For the text-containing cell, return its midpoint in [X, Y] coordinate format. 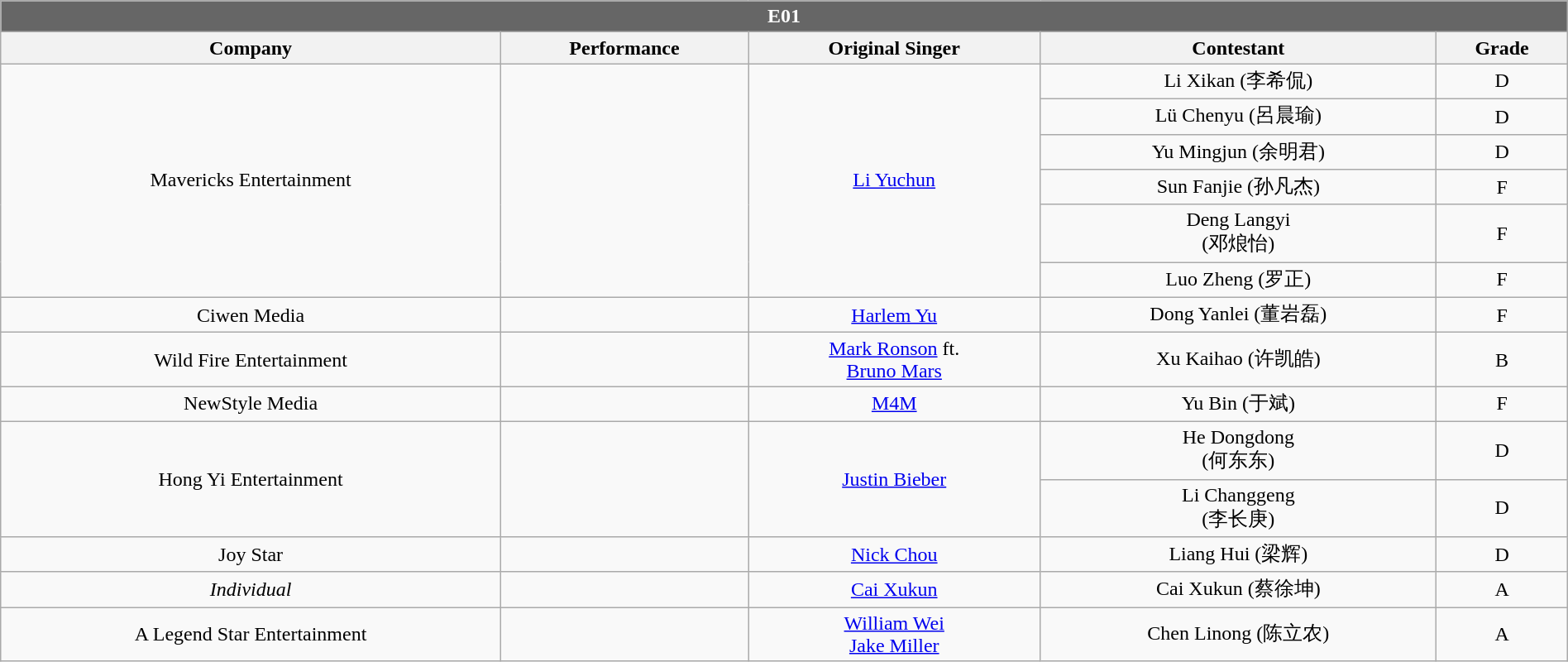
Joy Star [251, 554]
Hong Yi Entertainment [251, 478]
Justin Bieber [895, 478]
Wild Fire Entertainment [251, 359]
NewStyle Media [251, 404]
Mavericks Entertainment [251, 180]
Original Singer [895, 48]
Company [251, 48]
Harlem Yu [895, 314]
Nick Chou [895, 554]
Luo Zheng (罗正) [1239, 280]
Sun Fanjie (孙凡杰) [1239, 187]
Dong Yanlei (董岩磊) [1239, 314]
Li Changgeng(李长庚) [1239, 508]
Individual [251, 589]
Contestant [1239, 48]
Ciwen Media [251, 314]
Liang Hui (梁辉) [1239, 554]
Grade [1502, 48]
Performance [624, 48]
M4M [895, 404]
B [1502, 359]
He Dongdong(何东东) [1239, 450]
Cai Xukun (蔡徐坤) [1239, 589]
Li Xikan (李希侃) [1239, 81]
Yu Bin (于斌) [1239, 404]
William WeiJake Miller [895, 634]
Yu Mingjun (余明君) [1239, 152]
Chen Linong (陈立农) [1239, 634]
Lü Chenyu (呂晨瑜) [1239, 116]
Cai Xukun [895, 589]
Xu Kaihao (许凯皓) [1239, 359]
E01 [784, 17]
Deng Langyi(邓烺怡) [1239, 233]
Mark Ronson ft.Bruno Mars [895, 359]
A Legend Star Entertainment [251, 634]
Li Yuchun [895, 180]
